Identify which cell holds the provided text, then report its (x, y) central coordinate. 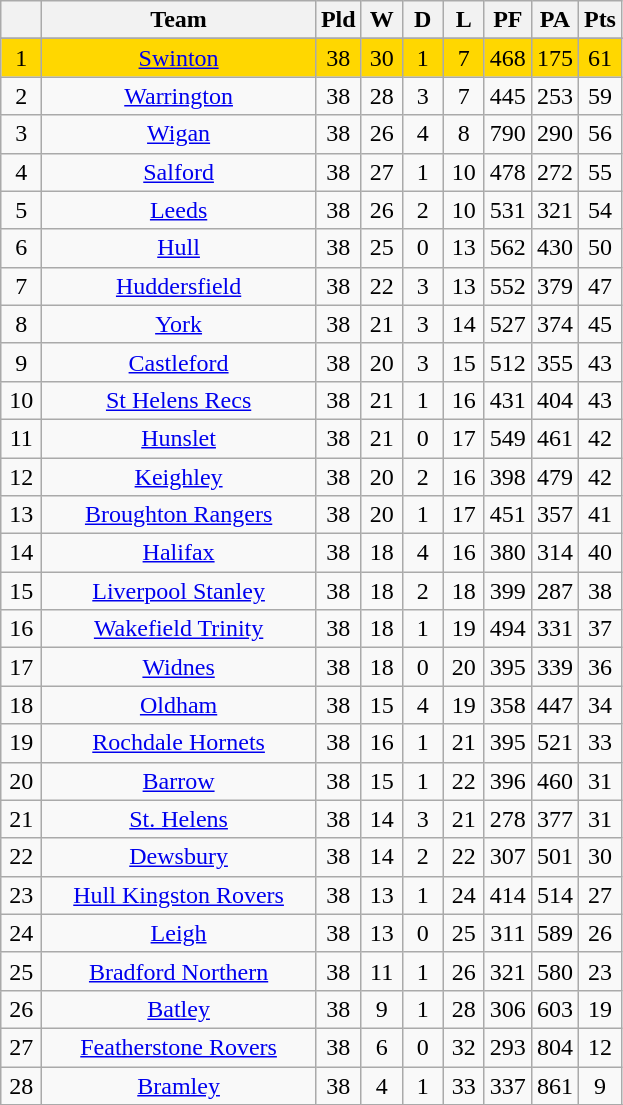
Wigan (179, 134)
Salford (179, 172)
287 (554, 591)
36 (600, 667)
Broughton Rangers (179, 515)
451 (508, 515)
L (464, 20)
Pts (600, 20)
580 (554, 971)
Team (179, 20)
Huddersfield (179, 286)
Batley (179, 1009)
272 (554, 172)
589 (554, 933)
501 (554, 857)
Barrow (179, 781)
531 (508, 210)
Hull Kingston Rovers (179, 895)
790 (508, 134)
479 (554, 477)
47 (600, 286)
Bramley (179, 1085)
447 (554, 705)
337 (508, 1085)
Halifax (179, 553)
339 (554, 667)
478 (508, 172)
468 (508, 58)
54 (600, 210)
Liverpool Stanley (179, 591)
41 (600, 515)
37 (600, 629)
377 (554, 819)
St Helens Recs (179, 400)
278 (508, 819)
Wakefield Trinity (179, 629)
398 (508, 477)
414 (508, 895)
357 (554, 515)
Pld (338, 20)
331 (554, 629)
430 (554, 248)
358 (508, 705)
307 (508, 857)
175 (554, 58)
379 (554, 286)
Leeds (179, 210)
512 (508, 362)
45 (600, 324)
461 (554, 438)
311 (508, 933)
514 (554, 895)
55 (600, 172)
374 (554, 324)
253 (554, 96)
59 (600, 96)
Rochdale Hornets (179, 743)
562 (508, 248)
290 (554, 134)
460 (554, 781)
50 (600, 248)
306 (508, 1009)
380 (508, 553)
355 (554, 362)
293 (508, 1047)
396 (508, 781)
34 (600, 705)
W (382, 20)
399 (508, 591)
Featherstone Rovers (179, 1047)
Hull (179, 248)
Bradford Northern (179, 971)
40 (600, 553)
5 (22, 210)
Dewsbury (179, 857)
494 (508, 629)
PF (508, 20)
Swinton (179, 58)
445 (508, 96)
Warrington (179, 96)
56 (600, 134)
861 (554, 1085)
404 (554, 400)
Hunslet (179, 438)
603 (554, 1009)
32 (464, 1047)
St. Helens (179, 819)
314 (554, 553)
D (422, 20)
Castleford (179, 362)
Widnes (179, 667)
PA (554, 20)
521 (554, 743)
Keighley (179, 477)
549 (508, 438)
527 (508, 324)
Leigh (179, 933)
Oldham (179, 705)
York (179, 324)
552 (508, 286)
804 (554, 1047)
61 (600, 58)
431 (508, 400)
